From the cell containing the given text, extract its center point as (X, Y) coordinate. 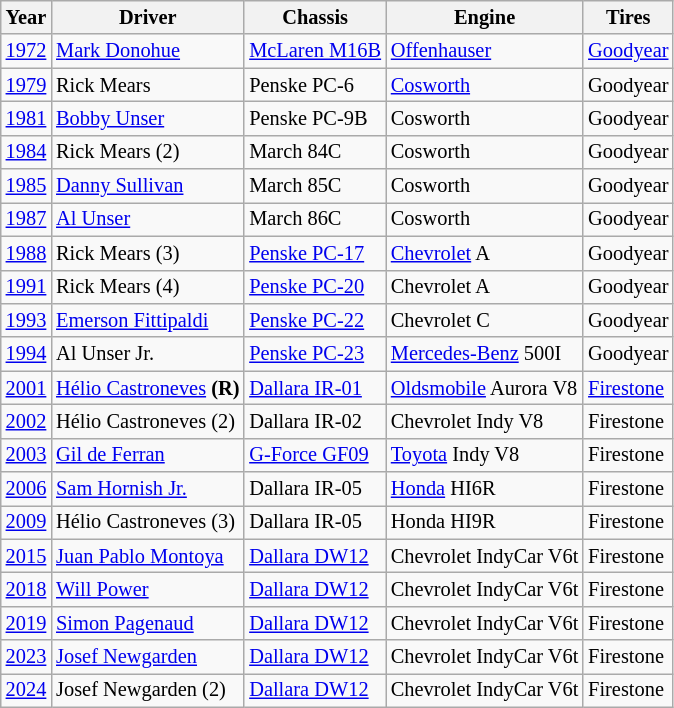
Tires (628, 17)
Penske PC-17 (315, 253)
March 84C (315, 152)
Offenhauser (484, 51)
Penske PC-6 (315, 85)
1991 (26, 287)
Toyota Indy V8 (484, 455)
Josef Newgarden (2) (148, 690)
Chevrolet Indy V8 (484, 421)
McLaren M16B (315, 51)
Hélio Castroneves (2) (148, 421)
Honda HI9R (484, 522)
Dallara IR-02 (315, 421)
2009 (26, 522)
Mark Donohue (148, 51)
2015 (26, 556)
March 85C (315, 186)
Hélio Castroneves (R) (148, 388)
Driver (148, 17)
1994 (26, 354)
Gil de Ferran (148, 455)
Will Power (148, 589)
2006 (26, 489)
Engine (484, 17)
2019 (26, 623)
Al Unser Jr. (148, 354)
1985 (26, 186)
G-Force GF09 (315, 455)
Sam Hornish Jr. (148, 489)
Penske PC-20 (315, 287)
Hélio Castroneves (3) (148, 522)
1972 (26, 51)
Rick Mears (148, 85)
Simon Pagenaud (148, 623)
Rick Mears (2) (148, 152)
1981 (26, 118)
Penske PC-23 (315, 354)
1993 (26, 320)
Oldsmobile Aurora V8 (484, 388)
Honda HI6R (484, 489)
Emerson Fittipaldi (148, 320)
Rick Mears (4) (148, 287)
Rick Mears (3) (148, 253)
1988 (26, 253)
Danny Sullivan (148, 186)
Juan Pablo Montoya (148, 556)
2024 (26, 690)
March 86C (315, 219)
1984 (26, 152)
1979 (26, 85)
Mercedes-Benz 500I (484, 354)
2001 (26, 388)
Al Unser (148, 219)
Josef Newgarden (148, 657)
Penske PC-22 (315, 320)
1987 (26, 219)
Penske PC-9B (315, 118)
2023 (26, 657)
2018 (26, 589)
Chassis (315, 17)
2003 (26, 455)
Year (26, 17)
2002 (26, 421)
Dallara IR-01 (315, 388)
Bobby Unser (148, 118)
Chevrolet C (484, 320)
